Return the (X, Y) coordinate for the center point of the cell that contains the specified text.  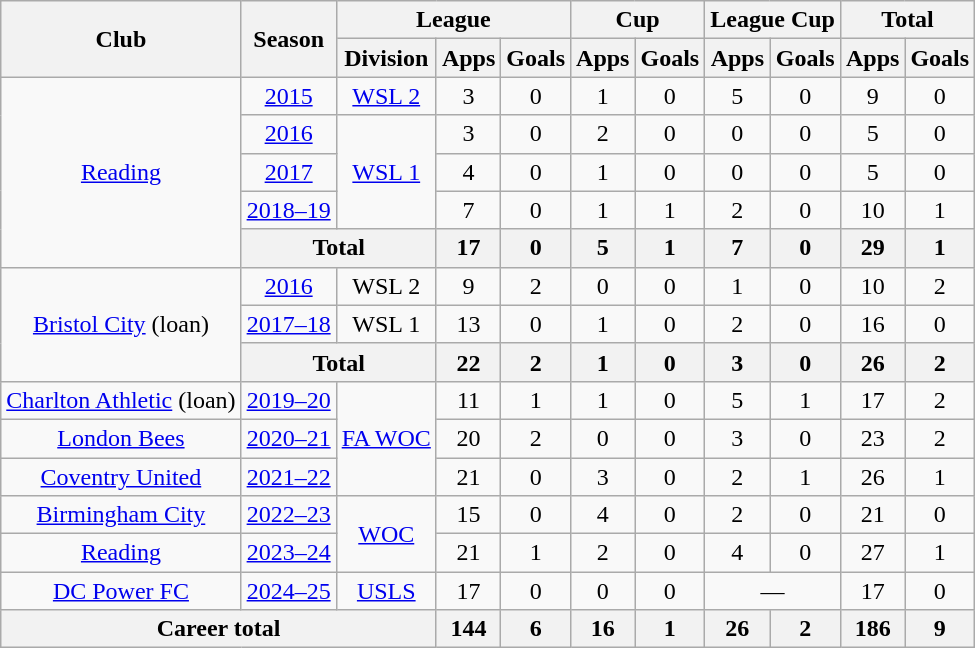
2017–18 (288, 324)
2017 (288, 172)
2022–23 (288, 515)
Cup (638, 20)
WOC (386, 534)
29 (872, 248)
22 (468, 362)
FA WOC (386, 438)
Charlton Athletic (loan) (121, 400)
Career total (219, 629)
2024–25 (288, 591)
2019–20 (288, 400)
USLS (386, 591)
2015 (288, 96)
2018–19 (288, 210)
20 (468, 438)
2021–22 (288, 477)
Season (288, 39)
DC Power FC (121, 591)
186 (872, 629)
League Cup (773, 20)
Coventry United (121, 477)
Division (386, 58)
— (773, 591)
2020–21 (288, 438)
Bristol City (loan) (121, 324)
London Bees (121, 438)
Birmingham City (121, 515)
13 (468, 324)
27 (872, 553)
League (453, 20)
23 (872, 438)
15 (468, 515)
144 (468, 629)
Club (121, 39)
6 (536, 629)
2023–24 (288, 553)
11 (468, 400)
